Scan for the cell matching the given text and deliver its [X, Y] coordinate at center. 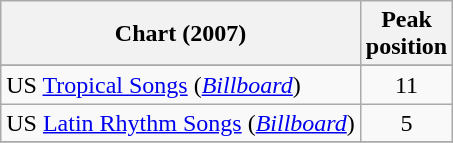
Chart (2007) [181, 34]
11 [406, 85]
Peakposition [406, 34]
5 [406, 123]
US Tropical Songs (Billboard) [181, 85]
US Latin Rhythm Songs (Billboard) [181, 123]
